Return the (x, y) coordinate for the center point of the cell that contains the specified text.  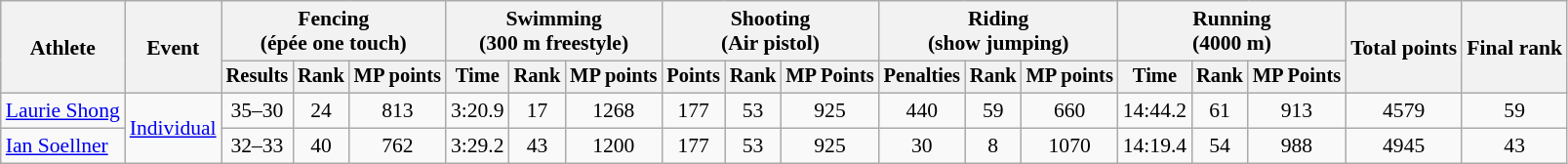
440 (922, 111)
8 (993, 146)
14:44.2 (1155, 111)
35–30 (258, 111)
Penalties (922, 77)
988 (1297, 146)
40 (321, 146)
1070 (1069, 146)
Results (258, 77)
3:29.2 (478, 146)
32–33 (258, 146)
Fencing(épée one touch) (334, 31)
Total points (1403, 47)
24 (321, 111)
Points (693, 77)
14:19.4 (1155, 146)
Shooting(Air pistol) (770, 31)
Event (174, 47)
660 (1069, 111)
54 (1220, 146)
Individual (174, 129)
4579 (1403, 111)
17 (538, 111)
Running(4000 m) (1231, 31)
813 (398, 111)
762 (398, 146)
30 (922, 146)
Athlete (62, 47)
1200 (613, 146)
Swimming(300 m freestyle) (554, 31)
Ian Soellner (62, 146)
Final rank (1514, 47)
913 (1297, 111)
4945 (1403, 146)
3:20.9 (478, 111)
Riding(show jumping) (999, 31)
61 (1220, 111)
Laurie Shong (62, 111)
1268 (613, 111)
